Find where the given text appears and provide that cell's center as [x, y] coordinate. 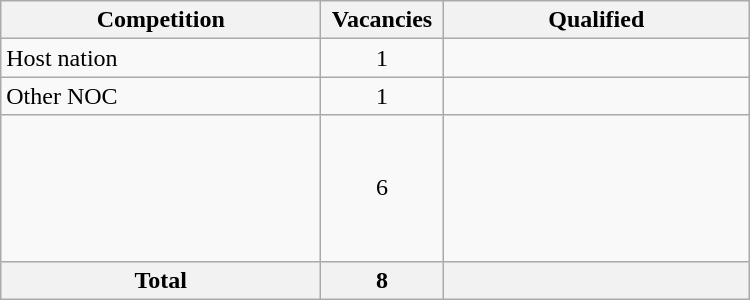
6 [382, 188]
Competition [161, 20]
Total [161, 280]
8 [382, 280]
Vacancies [382, 20]
Host nation [161, 58]
Other NOC [161, 96]
Qualified [596, 20]
